Pinpoint the cell where the given text exists, returning its (X, Y) midpoint coordinate. 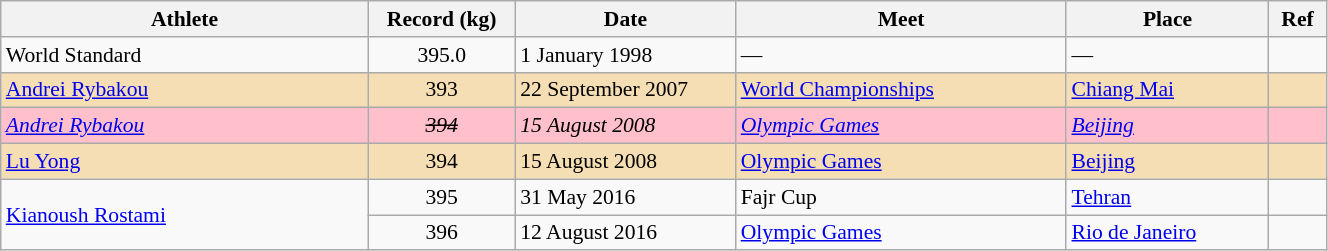
393 (442, 90)
Tehran (1167, 197)
395 (442, 197)
Kianoush Rostami (184, 214)
395.0 (442, 55)
12 August 2016 (625, 233)
Rio de Janeiro (1167, 233)
World Championships (902, 90)
396 (442, 233)
Record (kg) (442, 19)
31 May 2016 (625, 197)
World Standard (184, 55)
Ref (1298, 19)
Date (625, 19)
Place (1167, 19)
Meet (902, 19)
22 September 2007 (625, 90)
Chiang Mai (1167, 90)
Fajr Cup (902, 197)
Athlete (184, 19)
Lu Yong (184, 162)
1 January 1998 (625, 55)
